Return the (X, Y) coordinate for the center point of the cell that contains the specified text.  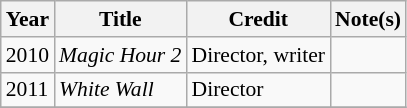
Credit (258, 19)
Note(s) (368, 19)
2010 (28, 55)
Magic Hour 2 (120, 55)
White Wall (120, 90)
Title (120, 19)
Director (258, 90)
2011 (28, 90)
Year (28, 19)
Director, writer (258, 55)
